Provide the (X, Y) coordinate of the cell's center where the given text is located.  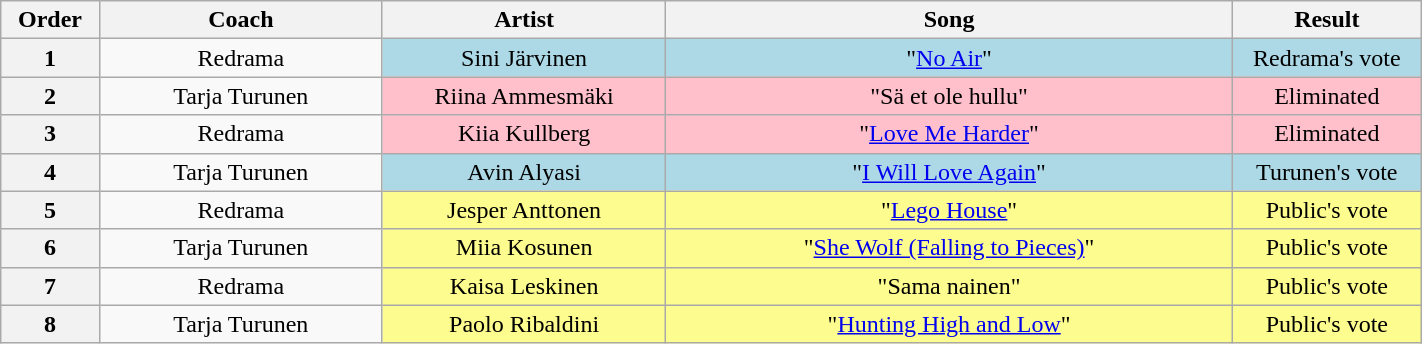
"I Will Love Again" (950, 172)
"Lego House" (950, 210)
Paolo Ribaldini (524, 324)
Turunen's vote (1326, 172)
Avin Alyasi (524, 172)
"Hunting High and Low" (950, 324)
"No Air" (950, 58)
Kiia Kullberg (524, 134)
Sini Järvinen (524, 58)
8 (50, 324)
6 (50, 248)
"Sama nainen" (950, 286)
Result (1326, 20)
5 (50, 210)
Artist (524, 20)
2 (50, 96)
Song (950, 20)
Coach (240, 20)
"Sä et ole hullu" (950, 96)
1 (50, 58)
Miia Kosunen (524, 248)
7 (50, 286)
3 (50, 134)
Redrama's vote (1326, 58)
Order (50, 20)
"Love Me Harder" (950, 134)
Jesper Anttonen (524, 210)
"She Wolf (Falling to Pieces)" (950, 248)
Kaisa Leskinen (524, 286)
4 (50, 172)
Riina Ammesmäki (524, 96)
